Capture the cell that displays the provided text and extract its (X, Y) central coordinate. 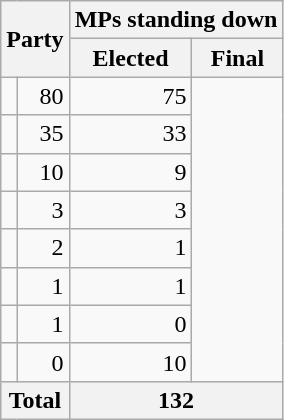
132 (176, 400)
Final (238, 58)
Elected (130, 58)
75 (130, 96)
Party (35, 39)
2 (43, 248)
80 (43, 96)
35 (43, 134)
33 (130, 134)
Total (35, 400)
MPs standing down (176, 20)
9 (130, 172)
